Determine the [x, y] coordinate at the center of the cell enclosing the given text.  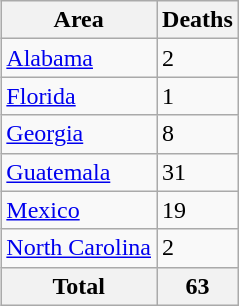
Guatemala [79, 172]
Mexico [79, 210]
Georgia [79, 134]
Total [79, 286]
19 [198, 210]
Alabama [79, 58]
1 [198, 96]
31 [198, 172]
Area [79, 20]
8 [198, 134]
Florida [79, 96]
Deaths [198, 20]
North Carolina [79, 248]
63 [198, 286]
